Scan for the cell matching the given text and deliver its (X, Y) coordinate at center. 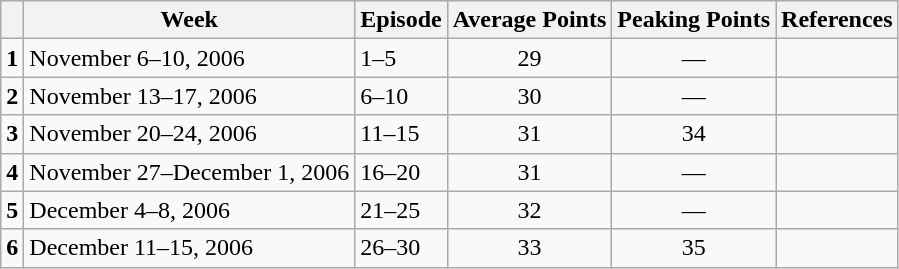
References (838, 20)
30 (530, 96)
November 27–December 1, 2006 (190, 172)
December 11–15, 2006 (190, 248)
November 13–17, 2006 (190, 96)
35 (694, 248)
November 20–24, 2006 (190, 134)
1–5 (401, 58)
Average Points (530, 20)
2 (12, 96)
Week (190, 20)
3 (12, 134)
4 (12, 172)
21–25 (401, 210)
6 (12, 248)
December 4–8, 2006 (190, 210)
Peaking Points (694, 20)
November 6–10, 2006 (190, 58)
6–10 (401, 96)
16–20 (401, 172)
5 (12, 210)
11–15 (401, 134)
32 (530, 210)
29 (530, 58)
1 (12, 58)
33 (530, 248)
26–30 (401, 248)
Episode (401, 20)
34 (694, 134)
